Locate the cell with the specified text and output its (X, Y) center coordinate. 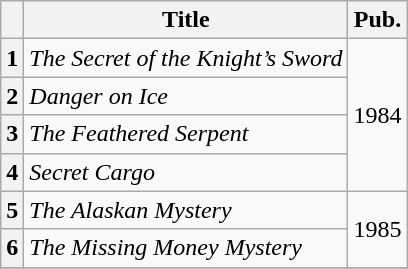
1985 (378, 229)
1984 (378, 115)
Secret Cargo (186, 172)
Pub. (378, 20)
4 (12, 172)
The Missing Money Mystery (186, 248)
Title (186, 20)
2 (12, 96)
1 (12, 58)
6 (12, 248)
3 (12, 134)
The Alaskan Mystery (186, 210)
5 (12, 210)
The Secret of the Knight’s Sword (186, 58)
The Feathered Serpent (186, 134)
Danger on Ice (186, 96)
